Locate the cell with the specified text and output its (x, y) center coordinate. 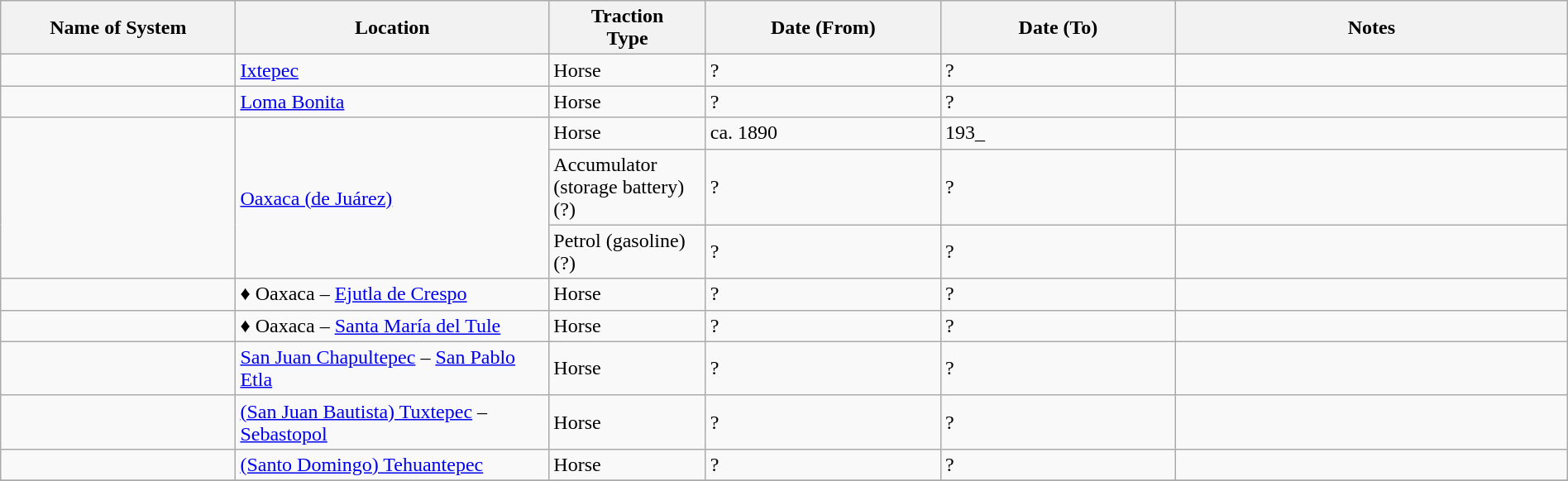
♦ Oaxaca – Ejutla de Crespo (392, 294)
Name of System (118, 28)
Date (To) (1058, 28)
Petrol (gasoline) (?) (627, 251)
Notes (1372, 28)
(Santo Domingo) Tehuantepec (392, 464)
Loma Bonita (392, 102)
193_ (1058, 133)
Oaxaca (de Juárez) (392, 198)
Ixtepec (392, 70)
♦ Oaxaca – Santa María del Tule (392, 326)
(San Juan Bautista) Tuxtepec – Sebastopol (392, 421)
Date (From) (823, 28)
TractionType (627, 28)
Location (392, 28)
Accumulator (storage battery) (?) (627, 187)
San Juan Chapultepec – San Pablo Etla (392, 369)
ca. 1890 (823, 133)
